Return [X, Y] of the center of cell containing provided text 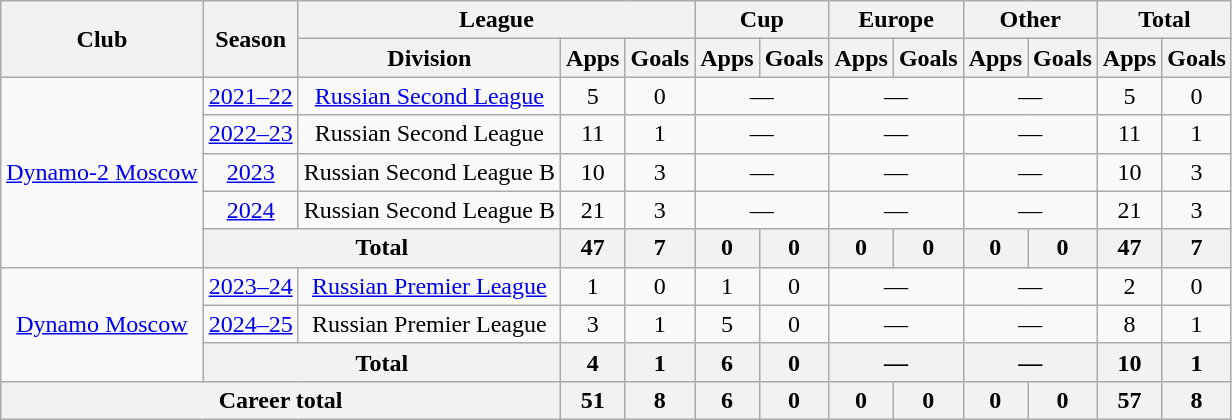
Club [102, 39]
51 [593, 400]
2 [1129, 286]
Other [1030, 20]
57 [1129, 400]
League [496, 20]
4 [593, 362]
Dynamo Moscow [102, 324]
2022–23 [250, 134]
2021–22 [250, 96]
2024 [250, 210]
Season [250, 39]
Career total [281, 400]
2023 [250, 172]
Cup [762, 20]
Europe [896, 20]
Dynamo-2 Moscow [102, 172]
Division [429, 58]
2024–25 [250, 324]
2023–24 [250, 286]
